Provide the [x, y] coordinate of the cell's center where the given text is located.  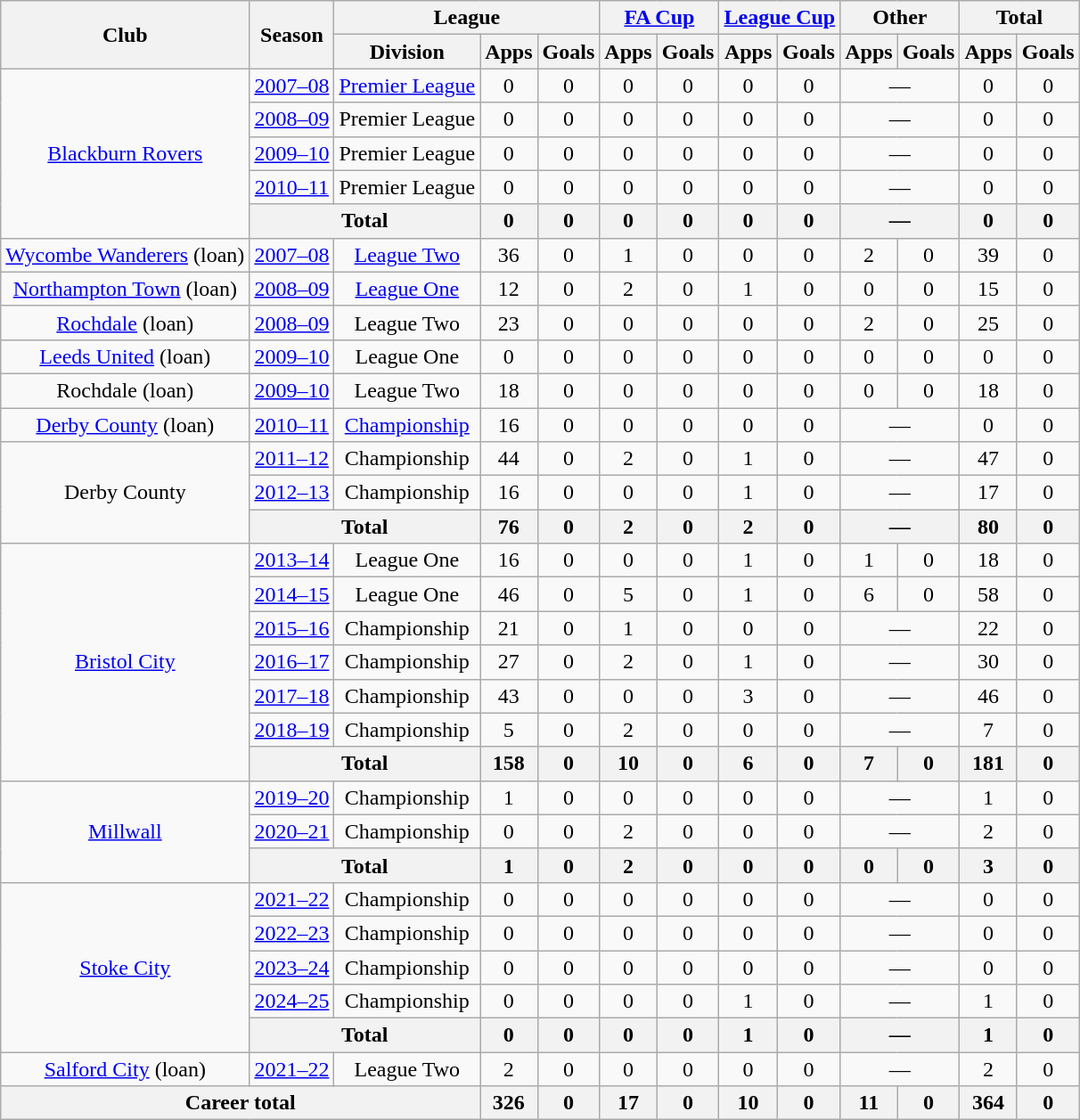
27 [509, 662]
Millwall [125, 831]
2012–13 [292, 493]
Division [407, 52]
2014–15 [292, 594]
Leeds United (loan) [125, 356]
47 [988, 459]
2022–23 [292, 933]
58 [988, 594]
2024–25 [292, 1001]
2011–12 [292, 459]
15 [988, 289]
2019–20 [292, 797]
FA Cup [659, 18]
2020–21 [292, 831]
11 [869, 1103]
Club [125, 35]
Season [292, 35]
364 [988, 1103]
2013–14 [292, 560]
League [467, 18]
80 [988, 527]
2018–19 [292, 730]
181 [988, 764]
2023–24 [292, 967]
Salford City (loan) [125, 1069]
326 [509, 1103]
21 [509, 628]
43 [509, 696]
Blackburn Rovers [125, 153]
2017–18 [292, 696]
Derby County [125, 493]
76 [509, 527]
Bristol City [125, 662]
25 [988, 323]
2016–17 [292, 662]
39 [988, 255]
Career total [241, 1103]
Derby County (loan) [125, 425]
2015–16 [292, 628]
Wycombe Wanderers (loan) [125, 255]
League Cup [780, 18]
23 [509, 323]
30 [988, 662]
44 [509, 459]
Stoke City [125, 967]
158 [509, 764]
Northampton Town (loan) [125, 289]
36 [509, 255]
Other [900, 18]
22 [988, 628]
12 [509, 289]
